From the cell containing the given text, extract its center point as (x, y) coordinate. 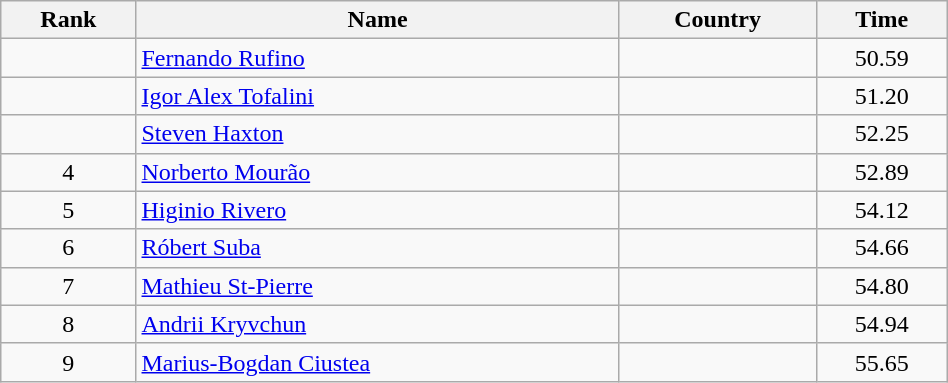
Time (882, 20)
Norberto Mourão (378, 172)
Igor Alex Tofalini (378, 96)
Rank (68, 20)
5 (68, 210)
6 (68, 248)
Mathieu St-Pierre (378, 286)
54.94 (882, 324)
55.65 (882, 362)
Steven Haxton (378, 134)
4 (68, 172)
Róbert Suba (378, 248)
54.80 (882, 286)
54.12 (882, 210)
7 (68, 286)
52.89 (882, 172)
54.66 (882, 248)
Name (378, 20)
50.59 (882, 58)
Marius-Bogdan Ciustea (378, 362)
52.25 (882, 134)
Higinio Rivero (378, 210)
51.20 (882, 96)
Andrii Kryvchun (378, 324)
Fernando Rufino (378, 58)
Country (718, 20)
9 (68, 362)
8 (68, 324)
